For the text-containing cell, return its midpoint in (X, Y) coordinate format. 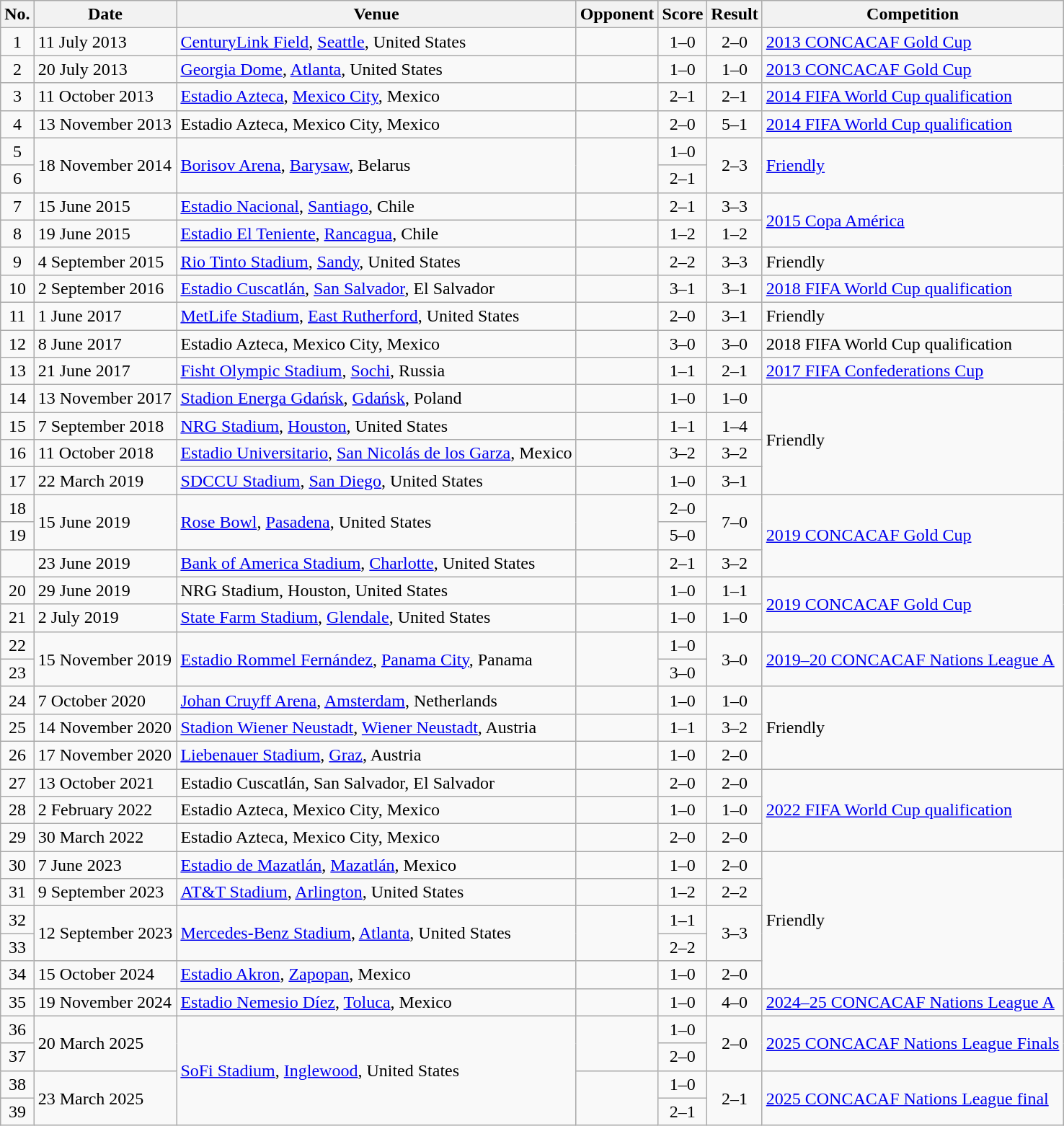
Mercedes-Benz Stadium, Atlanta, United States (376, 934)
11 July 2013 (105, 42)
15 June 2015 (105, 206)
12 September 2023 (105, 934)
28 (17, 810)
19 November 2024 (105, 1002)
Estadio de Mazatlán, Mazatlán, Mexico (376, 865)
15 June 2019 (105, 522)
2025 CONCACAF Nations League Finals (913, 1043)
1–4 (735, 426)
Estadio Rommel Fernández, Panama City, Panama (376, 659)
AT&T Stadium, Arlington, United States (376, 892)
7 (17, 206)
23 June 2019 (105, 563)
18 November 2014 (105, 165)
Stadion Energa Gdańsk, Gdańsk, Poland (376, 399)
32 (17, 920)
12 (17, 344)
Liebenauer Stadium, Graz, Austria (376, 755)
9 (17, 261)
Opponent (617, 14)
2025 CONCACAF Nations League final (913, 1098)
21 (17, 618)
7 September 2018 (105, 426)
Rose Bowl, Pasadena, United States (376, 522)
4 (17, 124)
36 (17, 1029)
13 November 2017 (105, 399)
13 October 2021 (105, 782)
11 October 2018 (105, 453)
17 (17, 481)
34 (17, 975)
Estadio Nacional, Santiago, Chile (376, 206)
13 (17, 371)
7 June 2023 (105, 865)
Score (683, 14)
16 (17, 453)
6 (17, 179)
2 July 2019 (105, 618)
24 (17, 700)
Georgia Dome, Atlanta, United States (376, 69)
38 (17, 1084)
19 (17, 536)
SDCCU Stadium, San Diego, United States (376, 481)
1 June 2017 (105, 316)
14 November 2020 (105, 727)
Competition (913, 14)
27 (17, 782)
35 (17, 1002)
13 November 2013 (105, 124)
Bank of America Stadium, Charlotte, United States (376, 563)
Stadion Wiener Neustadt, Wiener Neustadt, Austria (376, 727)
No. (17, 14)
CenturyLink Field, Seattle, United States (376, 42)
5–1 (735, 124)
21 June 2017 (105, 371)
17 November 2020 (105, 755)
9 September 2023 (105, 892)
1 (17, 42)
37 (17, 1057)
20 March 2025 (105, 1043)
22 March 2019 (105, 481)
29 (17, 838)
2017 FIFA Confederations Cup (913, 371)
7 October 2020 (105, 700)
23 (17, 673)
39 (17, 1112)
23 March 2025 (105, 1098)
Estadio El Teniente, Rancagua, Chile (376, 234)
4 September 2015 (105, 261)
33 (17, 947)
2015 Copa América (913, 220)
State Farm Stadium, Glendale, United States (376, 618)
26 (17, 755)
11 October 2013 (105, 97)
30 (17, 865)
3 (17, 97)
25 (17, 727)
7–0 (735, 522)
14 (17, 399)
Borisov Arena, Barysaw, Belarus (376, 165)
Johan Cruyff Arena, Amsterdam, Netherlands (376, 700)
15 (17, 426)
Result (735, 14)
SoFi Stadium, Inglewood, United States (376, 1070)
Fisht Olympic Stadium, Sochi, Russia (376, 371)
4–0 (735, 1002)
20 (17, 590)
Estadio Universitario, San Nicolás de los Garza, Mexico (376, 453)
Venue (376, 14)
19 June 2015 (105, 234)
2 February 2022 (105, 810)
5 (17, 151)
11 (17, 316)
22 (17, 645)
8 June 2017 (105, 344)
20 July 2013 (105, 69)
2022 FIFA World Cup qualification (913, 810)
2024–25 CONCACAF Nations League A (913, 1002)
2 September 2016 (105, 288)
5–0 (683, 536)
2019–20 CONCACAF Nations League A (913, 659)
31 (17, 892)
MetLife Stadium, East Rutherford, United States (376, 316)
Estadio Akron, Zapopan, Mexico (376, 975)
15 October 2024 (105, 975)
2 (17, 69)
18 (17, 508)
30 March 2022 (105, 838)
10 (17, 288)
8 (17, 234)
Rio Tinto Stadium, Sandy, United States (376, 261)
Estadio Nemesio Díez, Toluca, Mexico (376, 1002)
2–3 (735, 165)
Date (105, 14)
29 June 2019 (105, 590)
15 November 2019 (105, 659)
